Detect which cell encompasses the target text, then output its (X, Y) center coordinate. 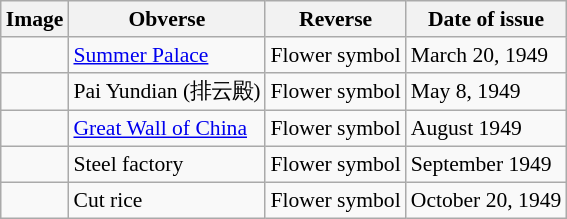
Obverse (166, 19)
March 20, 1949 (486, 55)
Reverse (335, 19)
September 1949 (486, 165)
Date of issue (486, 19)
Great Wall of China (166, 129)
Pai Yundian (排云殿) (166, 92)
Summer Palace (166, 55)
Cut rice (166, 200)
Image (35, 19)
October 20, 1949 (486, 200)
August 1949 (486, 129)
May 8, 1949 (486, 92)
Steel factory (166, 165)
